Return the (X, Y) coordinate for the center point of the cell that contains the specified text.  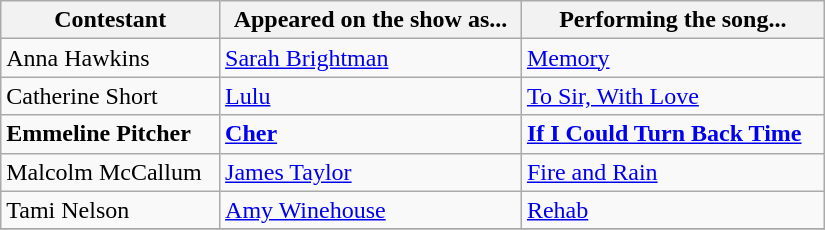
Lulu (371, 96)
Malcolm McCallum (110, 172)
Emmeline Pitcher (110, 134)
To Sir, With Love (672, 96)
Memory (672, 58)
Rehab (672, 210)
Fire and Rain (672, 172)
Amy Winehouse (371, 210)
If I Could Turn Back Time (672, 134)
James Taylor (371, 172)
Anna Hawkins (110, 58)
Cher (371, 134)
Contestant (110, 20)
Appeared on the show as... (371, 20)
Sarah Brightman (371, 58)
Catherine Short (110, 96)
Performing the song... (672, 20)
Tami Nelson (110, 210)
